Return the (X, Y) coordinate for the center point of the cell that contains the specified text.  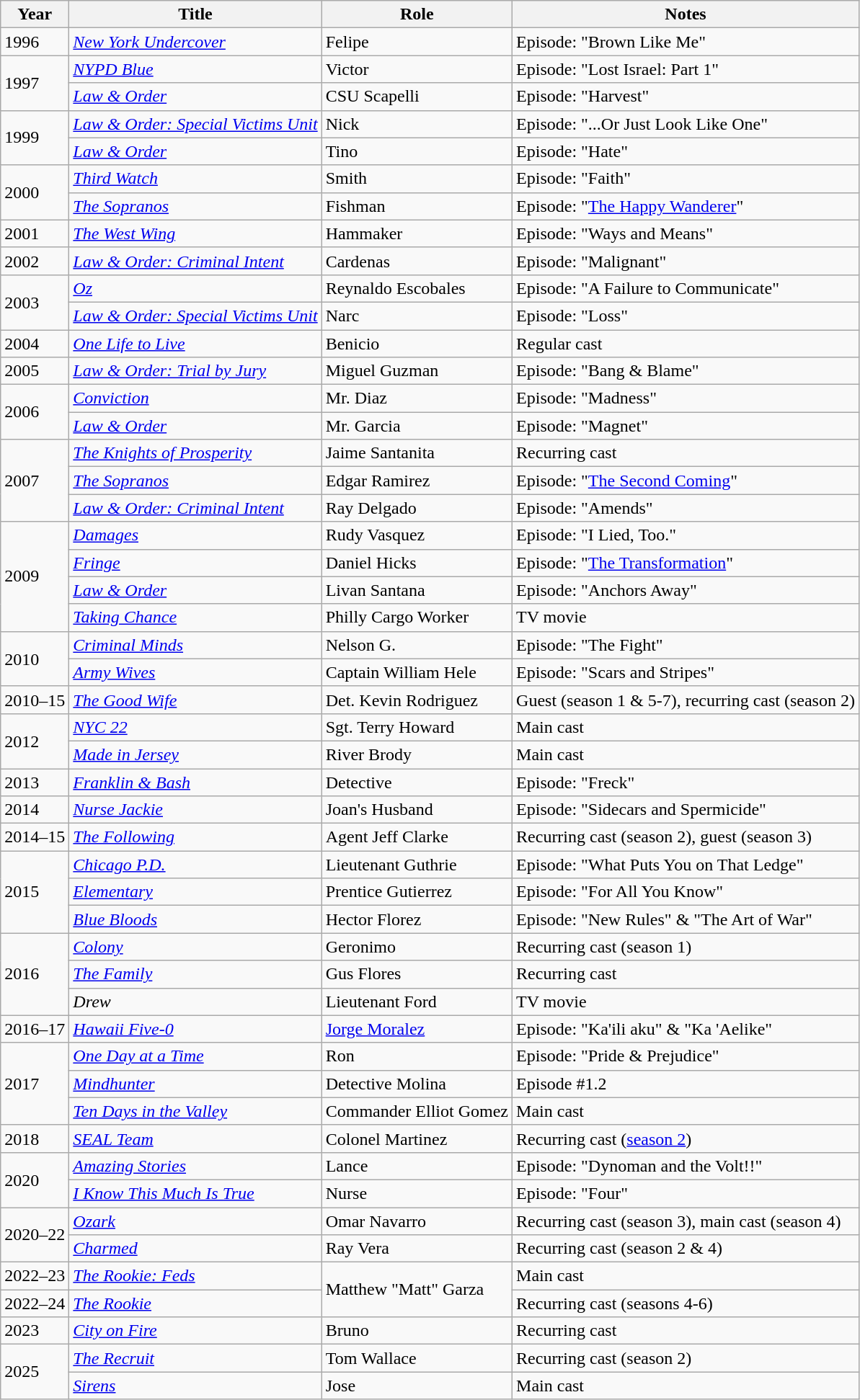
Criminal Minds (195, 645)
Recurring cast (seasons 4-6) (686, 1303)
Episode: "...Or Just Look Like One" (686, 124)
Taking Chance (195, 617)
2022–23 (35, 1276)
Episode: "Ways and Means" (686, 233)
I Know This Much Is True (195, 1193)
Drew (195, 1002)
Amazing Stories (195, 1166)
NYC 22 (195, 727)
Det. Kevin Rodriguez (417, 700)
The Family (195, 974)
Mr. Garcia (417, 426)
2001 (35, 233)
Joan's Husband (417, 810)
Reynaldo Escobales (417, 288)
2002 (35, 261)
Ten Days in the Valley (195, 1111)
The Rookie (195, 1303)
Episode: "The Transformation" (686, 563)
Ozark (195, 1221)
Mindhunter (195, 1084)
Episode: "Ka'ili aku" & "Ka 'Aelike" (686, 1029)
Agent Jeff Clarke (417, 837)
CSU Scapelli (417, 97)
Episode: "For All You Know" (686, 892)
Episode: "New Rules" & "The Art of War" (686, 919)
Commander Elliot Gomez (417, 1111)
Blue Bloods (195, 919)
Episode: "The Second Coming" (686, 481)
One Life to Live (195, 344)
Colony (195, 947)
Charmed (195, 1249)
Lance (417, 1166)
Episode: "Faith" (686, 179)
Episode: "A Failure to Communicate" (686, 288)
Episode: "Brown Like Me" (686, 42)
Victor (417, 69)
2007 (35, 481)
Elementary (195, 892)
SEAL Team (195, 1138)
2020–22 (35, 1235)
The Recruit (195, 1358)
Damages (195, 535)
Recurring cast (season 2 & 4) (686, 1249)
2025 (35, 1372)
Episode: "Bang & Blame" (686, 371)
Guest (season 1 & 5-7), recurring cast (season 2) (686, 700)
Tom Wallace (417, 1358)
2003 (35, 302)
Episode: "Harvest" (686, 97)
Daniel Hicks (417, 563)
1999 (35, 138)
Hawaii Five-0 (195, 1029)
Title (195, 14)
The Good Wife (195, 700)
Conviction (195, 398)
2015 (35, 892)
City on Fire (195, 1331)
Sgt. Terry Howard (417, 727)
Benicio (417, 344)
River Brody (417, 754)
Sirens (195, 1386)
Geronimo (417, 947)
Episode: "Hate" (686, 151)
Prentice Gutierrez (417, 892)
Episode #1.2 (686, 1084)
Ray Delgado (417, 508)
Law & Order: Trial by Jury (195, 371)
Episode: "The Happy Wanderer" (686, 206)
Fishman (417, 206)
Third Watch (195, 179)
Episode: "Scars and Stripes" (686, 672)
The Following (195, 837)
Detective Molina (417, 1084)
Nick (417, 124)
Ray Vera (417, 1249)
Nurse (417, 1193)
2012 (35, 741)
Rudy Vasquez (417, 535)
Omar Navarro (417, 1221)
Made in Jersey (195, 754)
Recurring cast (season 3), main cast (season 4) (686, 1221)
Detective (417, 782)
Matthew "Matt" Garza (417, 1290)
Episode: "Madness" (686, 398)
2018 (35, 1138)
Episode: "Amends" (686, 508)
Jose (417, 1386)
Franklin & Bash (195, 782)
Chicago P.D. (195, 865)
Episode: "The Fight" (686, 645)
Episode: "What Puts You on That Ledge" (686, 865)
2004 (35, 344)
Jorge Moralez (417, 1029)
Ron (417, 1056)
Livan Santana (417, 590)
Episode: "Magnet" (686, 426)
Lieutenant Ford (417, 1002)
Mr. Diaz (417, 398)
Cardenas (417, 261)
2013 (35, 782)
Edgar Ramirez (417, 481)
2020 (35, 1180)
Episode: "Sidecars and Spermicide" (686, 810)
Episode: "Dynoman and the Volt!!" (686, 1166)
Episode: "Freck" (686, 782)
Narc (417, 316)
2016–17 (35, 1029)
NYPD Blue (195, 69)
Episode: "Loss" (686, 316)
2023 (35, 1331)
Jaime Santanita (417, 453)
Oz (195, 288)
Nelson G. (417, 645)
2009 (35, 576)
Notes (686, 14)
2016 (35, 974)
2010 (35, 659)
Nurse Jackie (195, 810)
One Day at a Time (195, 1056)
2014 (35, 810)
2006 (35, 412)
Episode: "Pride & Prejudice" (686, 1056)
1996 (35, 42)
Philly Cargo Worker (417, 617)
Smith (417, 179)
Recurring cast (season 2), guest (season 3) (686, 837)
Army Wives (195, 672)
The Knights of Prosperity (195, 453)
New York Undercover (195, 42)
2022–24 (35, 1303)
2014–15 (35, 837)
Episode: "Four" (686, 1193)
2010–15 (35, 700)
2005 (35, 371)
Captain William Hele (417, 672)
Tino (417, 151)
Colonel Martinez (417, 1138)
The Rookie: Feds (195, 1276)
Gus Flores (417, 974)
Fringe (195, 563)
Episode: "Anchors Away" (686, 590)
Hammaker (417, 233)
Felipe (417, 42)
The West Wing (195, 233)
Recurring cast (season 1) (686, 947)
Bruno (417, 1331)
1997 (35, 83)
Role (417, 14)
Lieutenant Guthrie (417, 865)
Miguel Guzman (417, 371)
Episode: "I Lied, Too." (686, 535)
Hector Florez (417, 919)
Year (35, 14)
2000 (35, 192)
Episode: "Malignant" (686, 261)
Episode: "Lost Israel: Part 1" (686, 69)
2017 (35, 1084)
Regular cast (686, 344)
